Detect which cell encompasses the target text, then output its [X, Y] center coordinate. 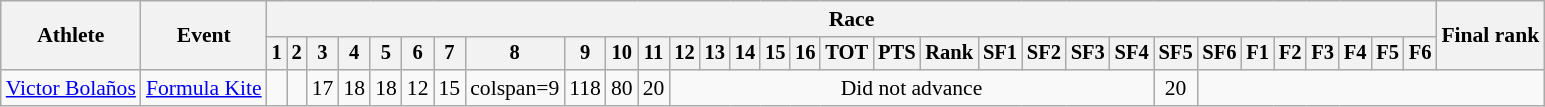
F5 [1387, 54]
7 [450, 54]
Final rank [1490, 36]
SF3 [1088, 54]
13 [715, 54]
SF4 [1132, 54]
SF5 [1176, 54]
2 [297, 54]
F4 [1355, 54]
16 [805, 54]
PTS [896, 54]
Race [852, 19]
14 [745, 54]
3 [323, 54]
17 [323, 88]
Formula Kite [204, 88]
5 [386, 54]
SF2 [1044, 54]
TOT [846, 54]
F6 [1420, 54]
Athlete [71, 36]
F1 [1257, 54]
Victor Bolaños [71, 88]
11 [654, 54]
F3 [1322, 54]
8 [514, 54]
F2 [1290, 54]
colspan=9 [514, 88]
6 [418, 54]
Did not advance [911, 88]
SF1 [1000, 54]
Event [204, 36]
80 [622, 88]
Rank [949, 54]
10 [622, 54]
9 [585, 54]
4 [354, 54]
SF6 [1220, 54]
1 [277, 54]
118 [585, 88]
